Locate the cell with the specified text and output its [x, y] center coordinate. 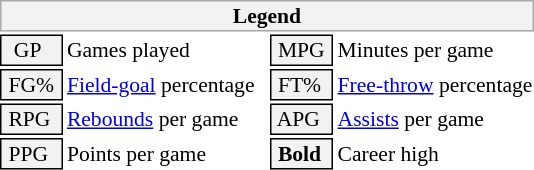
Rebounds per game [166, 120]
Bold [302, 154]
Career high [435, 154]
APG [302, 120]
Points per game [166, 154]
PPG [31, 154]
Minutes per game [435, 50]
GP [31, 50]
Games played [166, 50]
Assists per game [435, 120]
Field-goal percentage [166, 85]
FG% [31, 85]
FT% [302, 85]
Legend [267, 16]
RPG [31, 120]
Free-throw percentage [435, 85]
MPG [302, 50]
